Scan for the cell matching the given text and deliver its [x, y] coordinate at center. 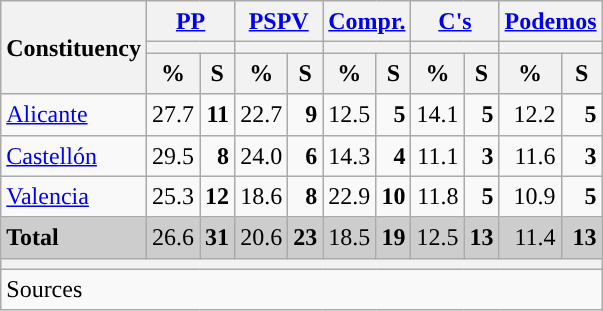
6 [306, 156]
PP [190, 22]
20.6 [262, 238]
Constituency [74, 48]
26.6 [172, 238]
Total [74, 238]
29.5 [172, 156]
Valencia [74, 196]
12 [218, 196]
10 [394, 196]
22.9 [350, 196]
10.9 [530, 196]
C's [455, 22]
11 [218, 114]
18.6 [262, 196]
4 [394, 156]
27.7 [172, 114]
31 [218, 238]
25.3 [172, 196]
19 [394, 238]
22.7 [262, 114]
23 [306, 238]
11.8 [438, 196]
PSPV [279, 22]
Podemos [550, 22]
12.2 [530, 114]
24.0 [262, 156]
11.1 [438, 156]
11.6 [530, 156]
18.5 [350, 238]
Sources [302, 290]
14.3 [350, 156]
Castellón [74, 156]
Alicante [74, 114]
Compr. [367, 22]
9 [306, 114]
14.1 [438, 114]
11.4 [530, 238]
